For the text-containing cell, return its midpoint in [X, Y] coordinate format. 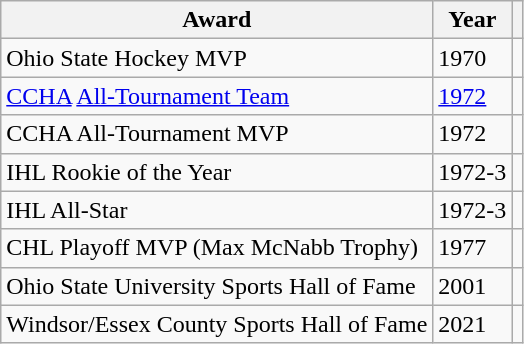
Ohio State University Sports Hall of Fame [217, 286]
1977 [472, 248]
1970 [472, 58]
IHL Rookie of the Year [217, 172]
Award [217, 20]
CCHA All-Tournament Team [217, 96]
2021 [472, 324]
2001 [472, 286]
Windsor/Essex County Sports Hall of Fame [217, 324]
CCHA All-Tournament MVP [217, 134]
IHL All-Star [217, 210]
Year [472, 20]
CHL Playoff MVP (Max McNabb Trophy) [217, 248]
Ohio State Hockey MVP [217, 58]
